Provide the [x, y] coordinate of the cell's center where the given text is located.  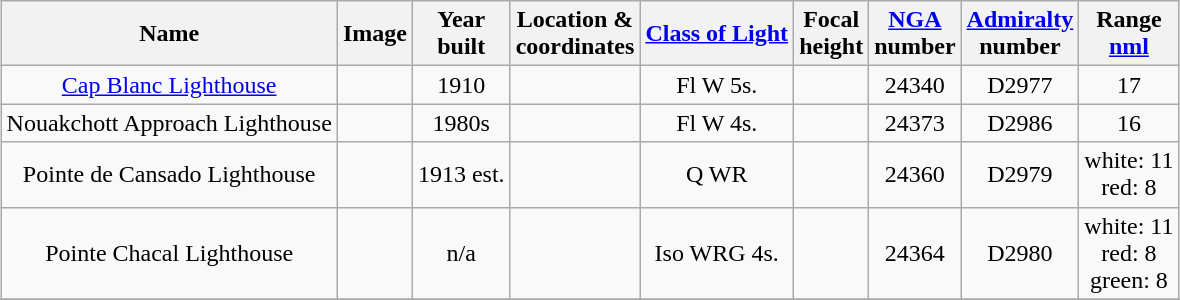
Focalheight [832, 34]
1910 [461, 85]
24340 [915, 85]
Name [169, 34]
Class of Light [717, 34]
16 [1129, 123]
D2977 [1020, 85]
Rangenml [1129, 34]
Fl W 4s. [717, 123]
white: 11red: 8 [1129, 174]
Nouakchott Approach Lighthouse [169, 123]
24360 [915, 174]
Admiraltynumber [1020, 34]
D2986 [1020, 123]
1913 est. [461, 174]
Yearbuilt [461, 34]
24364 [915, 253]
Pointe Chacal Lighthouse [169, 253]
Pointe de Cansado Lighthouse [169, 174]
Cap Blanc Lighthouse [169, 85]
D2979 [1020, 174]
NGAnumber [915, 34]
Image [374, 34]
Location & coordinates [575, 34]
white: 11red: 8green: 8 [1129, 253]
24373 [915, 123]
n/a [461, 253]
1980s [461, 123]
Iso WRG 4s. [717, 253]
17 [1129, 85]
Fl W 5s. [717, 85]
D2980 [1020, 253]
Q WR [717, 174]
